From the cell containing the given text, extract its center point as (x, y) coordinate. 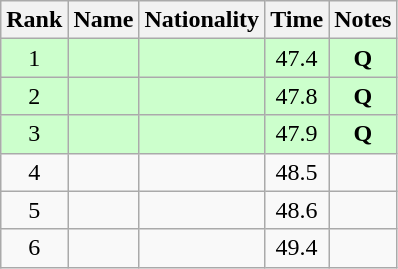
5 (34, 210)
49.4 (297, 248)
2 (34, 96)
47.8 (297, 96)
4 (34, 172)
Name (104, 20)
47.9 (297, 134)
6 (34, 248)
48.5 (297, 172)
1 (34, 58)
Time (297, 20)
47.4 (297, 58)
Notes (363, 20)
Nationality (202, 20)
Rank (34, 20)
48.6 (297, 210)
3 (34, 134)
